Output the (X, Y) coordinate of the center of the cell containing the given text.  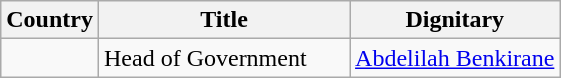
Dignitary (455, 20)
Abdelilah Benkirane (455, 58)
Country (50, 20)
Title (224, 20)
Head of Government (224, 58)
